Pinpoint the cell where the given text exists, returning its [x, y] midpoint coordinate. 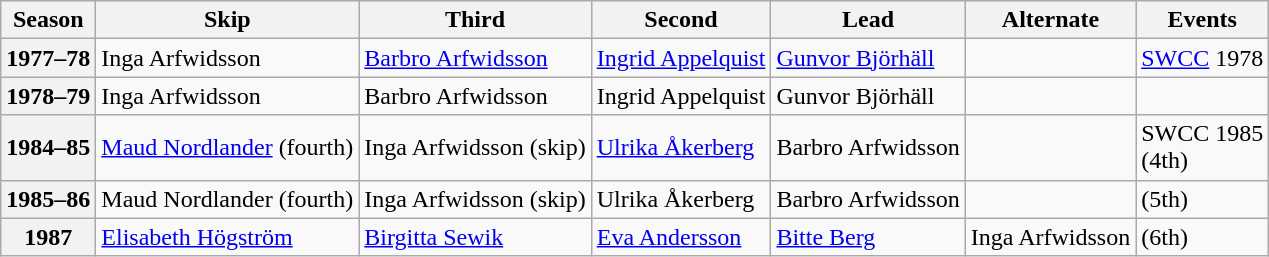
SWCC 1985 (4th) [1202, 148]
Third [475, 20]
Lead [868, 20]
(6th) [1202, 237]
Events [1202, 20]
Eva Andersson [681, 237]
1987 [48, 237]
Second [681, 20]
1985–86 [48, 199]
(5th) [1202, 199]
1978–79 [48, 96]
1977–78 [48, 58]
1984–85 [48, 148]
Bitte Berg [868, 237]
Elisabeth Högström [228, 237]
Birgitta Sewik [475, 237]
Skip [228, 20]
Alternate [1050, 20]
SWCC 1978 [1202, 58]
Season [48, 20]
